From the cell containing the given text, extract its center point as [x, y] coordinate. 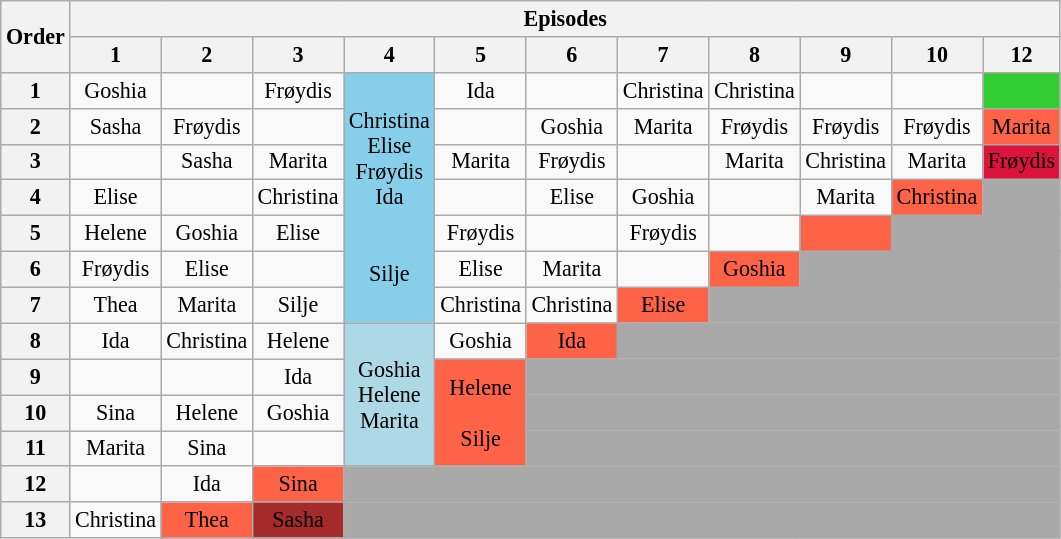
Christina Elise Frøydis Ida Silje [390, 198]
13 [36, 520]
GoshiaHeleneMarita [390, 394]
11 [36, 448]
HeleneSilje [480, 412]
Episodes [565, 18]
Silje [298, 305]
Order [36, 36]
